Return [x, y] of the center of cell containing provided text 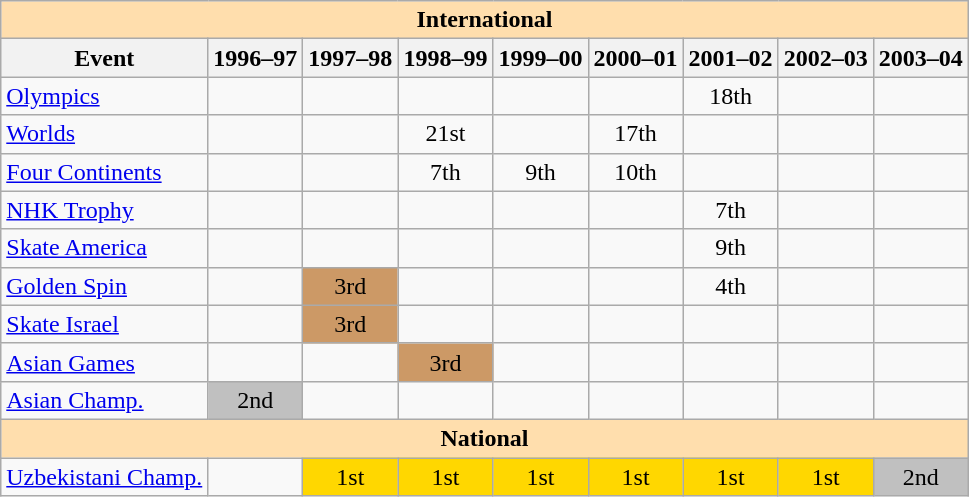
1998–99 [446, 58]
2000–01 [636, 58]
2002–03 [826, 58]
Event [104, 58]
2003–04 [920, 58]
Asian Champ. [104, 400]
1997–98 [350, 58]
Skate Israel [104, 324]
1999–00 [540, 58]
21st [446, 134]
Asian Games [104, 362]
4th [730, 286]
Olympics [104, 96]
Uzbekistani Champ. [104, 477]
NHK Trophy [104, 210]
17th [636, 134]
Four Continents [104, 172]
2001–02 [730, 58]
10th [636, 172]
1996–97 [256, 58]
Golden Spin [104, 286]
Skate America [104, 248]
International [485, 20]
National [485, 438]
Worlds [104, 134]
18th [730, 96]
